Find where the given text appears and provide that cell's center as (X, Y) coordinate. 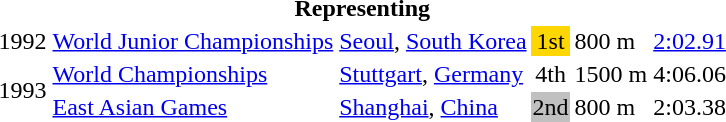
Seoul, South Korea (433, 41)
1500 m (611, 74)
Stuttgart, Germany (433, 74)
East Asian Games (193, 107)
4th (550, 74)
1st (550, 41)
World Championships (193, 74)
2nd (550, 107)
Shanghai, China (433, 107)
World Junior Championships (193, 41)
